Return [X, Y] of the center of cell containing provided text 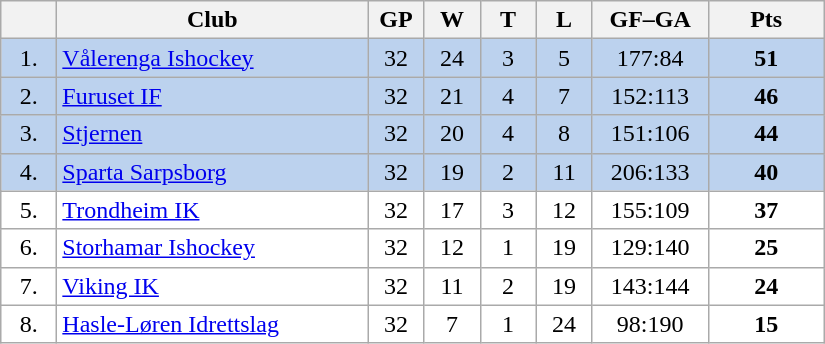
155:109 [650, 210]
4. [29, 172]
206:133 [650, 172]
37 [766, 210]
46 [766, 96]
129:140 [650, 248]
5 [564, 58]
T [508, 20]
8. [29, 324]
Storhamar Ishockey [212, 248]
98:190 [650, 324]
GF–GA [650, 20]
2. [29, 96]
Club [212, 20]
1. [29, 58]
L [564, 20]
6. [29, 248]
151:106 [650, 134]
Pts [766, 20]
5. [29, 210]
Furuset IF [212, 96]
Sparta Sarpsborg [212, 172]
20 [452, 134]
3. [29, 134]
8 [564, 134]
51 [766, 58]
Viking IK [212, 286]
W [452, 20]
44 [766, 134]
177:84 [650, 58]
17 [452, 210]
Trondheim IK [212, 210]
Vålerenga Ishockey [212, 58]
GP [396, 20]
143:144 [650, 286]
40 [766, 172]
Stjernen [212, 134]
21 [452, 96]
Hasle-Løren Idrettslag [212, 324]
15 [766, 324]
152:113 [650, 96]
7. [29, 286]
25 [766, 248]
